Output the (x, y) coordinate of the center of the cell containing the given text.  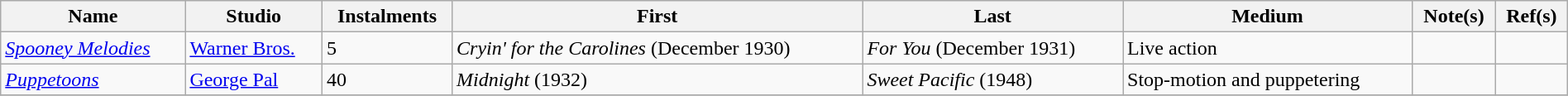
Instalments (387, 17)
Ref(s) (1532, 17)
5 (387, 48)
Sweet Pacific (1948) (992, 79)
40 (387, 79)
Studio (254, 17)
Stop-motion and puppetering (1268, 79)
Live action (1268, 48)
Spooney Melodies (93, 48)
For You (December 1931) (992, 48)
Medium (1268, 17)
Last (992, 17)
Cryin' for the Carolines (December 1930) (657, 48)
Midnight (1932) (657, 79)
George Pal (254, 79)
Puppetoons (93, 79)
Name (93, 17)
Note(s) (1454, 17)
First (657, 17)
Warner Bros. (254, 48)
